Find where the given text appears and provide that cell's center as [x, y] coordinate. 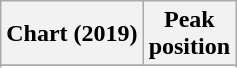
Peakposition [189, 34]
Chart (2019) [72, 34]
